Locate the cell with the specified text and output its [x, y] center coordinate. 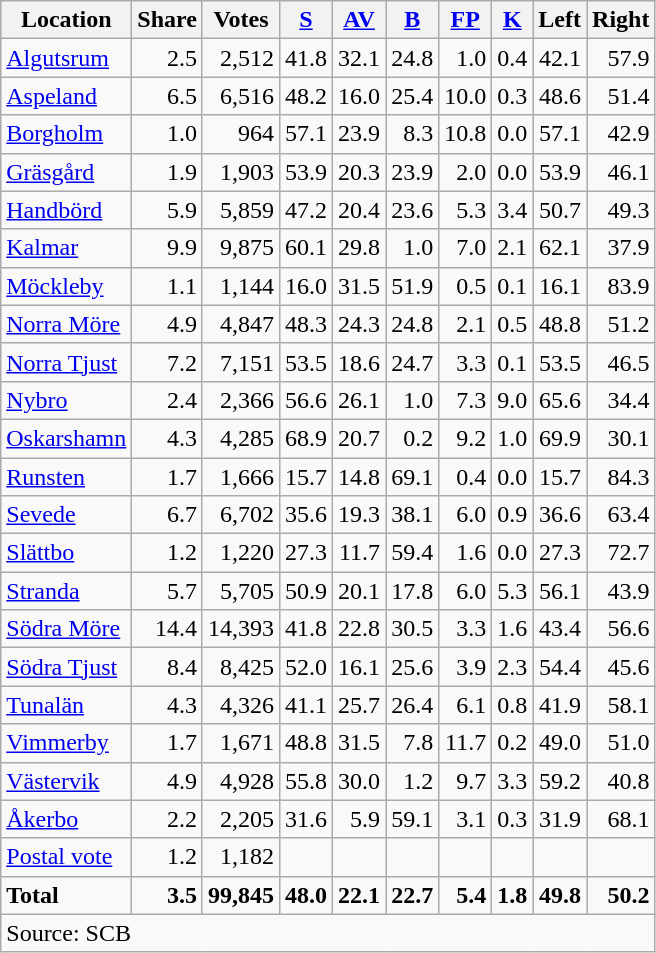
26.4 [412, 705]
20.1 [360, 591]
14.4 [168, 629]
B [412, 20]
51.0 [621, 743]
2.3 [512, 667]
65.6 [560, 400]
Södra Möre [66, 629]
Share [168, 20]
83.9 [621, 286]
45.6 [621, 667]
Gräsgård [66, 172]
Right [621, 20]
2.4 [168, 400]
4,285 [240, 438]
9.0 [512, 400]
20.4 [360, 210]
Vimmerby [66, 743]
2,512 [240, 58]
Slättbo [66, 553]
3.9 [466, 667]
Source: SCB [328, 933]
1,666 [240, 477]
20.3 [360, 172]
51.9 [412, 286]
Västervik [66, 781]
59.2 [560, 781]
6,702 [240, 515]
19.3 [360, 515]
1.9 [168, 172]
Stranda [66, 591]
68.1 [621, 819]
14.8 [360, 477]
38.1 [412, 515]
69.9 [560, 438]
43.9 [621, 591]
29.8 [360, 248]
24.3 [360, 324]
Location [66, 20]
5.7 [168, 591]
30.1 [621, 438]
69.1 [412, 477]
4,928 [240, 781]
1.8 [512, 895]
Borgholm [66, 134]
49.3 [621, 210]
36.6 [560, 515]
46.1 [621, 172]
22.7 [412, 895]
51.2 [621, 324]
51.4 [621, 96]
40.8 [621, 781]
41.1 [306, 705]
Norra Möre [66, 324]
35.6 [306, 515]
49.0 [560, 743]
7,151 [240, 362]
5,705 [240, 591]
9,875 [240, 248]
2.2 [168, 819]
14,393 [240, 629]
4,847 [240, 324]
23.6 [412, 210]
17.8 [412, 591]
22.1 [360, 895]
63.4 [621, 515]
31.9 [560, 819]
48.3 [306, 324]
9.2 [466, 438]
5,859 [240, 210]
22.8 [360, 629]
Left [560, 20]
31.6 [306, 819]
68.9 [306, 438]
48.0 [306, 895]
42.9 [621, 134]
964 [240, 134]
8,425 [240, 667]
47.2 [306, 210]
49.8 [560, 895]
Sevede [66, 515]
26.1 [360, 400]
43.4 [560, 629]
3.1 [466, 819]
30.0 [360, 781]
2.0 [466, 172]
Åkerbo [66, 819]
1.1 [168, 286]
9.7 [466, 781]
Runsten [66, 477]
30.5 [412, 629]
FP [466, 20]
7.3 [466, 400]
Postal vote [66, 857]
10.8 [466, 134]
25.4 [412, 96]
99,845 [240, 895]
25.6 [412, 667]
Algutsrum [66, 58]
48.6 [560, 96]
0.9 [512, 515]
Södra Tjust [66, 667]
2,366 [240, 400]
7.8 [412, 743]
2,205 [240, 819]
6.1 [466, 705]
Total [66, 895]
20.7 [360, 438]
41.9 [560, 705]
1,144 [240, 286]
7.0 [466, 248]
Kalmar [66, 248]
2.5 [168, 58]
0.8 [512, 705]
9.9 [168, 248]
52.0 [306, 667]
3.4 [512, 210]
34.4 [621, 400]
18.6 [360, 362]
K [512, 20]
1,220 [240, 553]
62.1 [560, 248]
1,182 [240, 857]
6.7 [168, 515]
58.1 [621, 705]
Handbörd [66, 210]
50.9 [306, 591]
10.0 [466, 96]
72.7 [621, 553]
6.5 [168, 96]
Oskarshamn [66, 438]
56.1 [560, 591]
7.2 [168, 362]
Möckleby [66, 286]
57.9 [621, 58]
Votes [240, 20]
8.3 [412, 134]
6,516 [240, 96]
55.8 [306, 781]
4,326 [240, 705]
50.7 [560, 210]
8.4 [168, 667]
59.1 [412, 819]
42.1 [560, 58]
5.4 [466, 895]
60.1 [306, 248]
Norra Tjust [66, 362]
Nybro [66, 400]
1,903 [240, 172]
3.5 [168, 895]
32.1 [360, 58]
84.3 [621, 477]
AV [360, 20]
48.2 [306, 96]
1,671 [240, 743]
S [306, 20]
25.7 [360, 705]
Tunalän [66, 705]
Aspeland [66, 96]
46.5 [621, 362]
54.4 [560, 667]
24.7 [412, 362]
59.4 [412, 553]
50.2 [621, 895]
37.9 [621, 248]
